Detect which cell encompasses the target text, then output its [x, y] center coordinate. 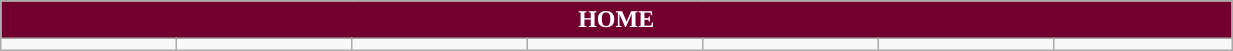
HOME [616, 20]
